From the cell containing the given text, extract its center point as (X, Y) coordinate. 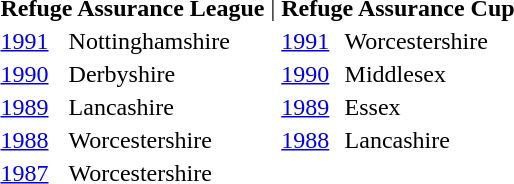
Lancashire (172, 107)
1988 (310, 140)
1990 (310, 74)
1989 (310, 107)
Derbyshire (172, 74)
Worcestershire (172, 140)
1991 (310, 41)
Nottinghamshire (172, 41)
